Return [x, y] of the center of cell containing provided text 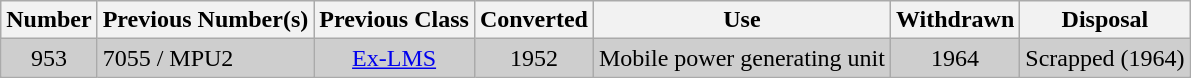
Withdrawn [954, 20]
7055 / MPU2 [206, 58]
Scrapped (1964) [1105, 58]
Converted [534, 20]
Mobile power generating unit [742, 58]
1952 [534, 58]
Previous Number(s) [206, 20]
Use [742, 20]
Number [49, 20]
Previous Class [394, 20]
953 [49, 58]
1964 [954, 58]
Disposal [1105, 20]
Ex-LMS [394, 58]
